Extract the [x, y] coordinate from the center of the cell holding the provided text.  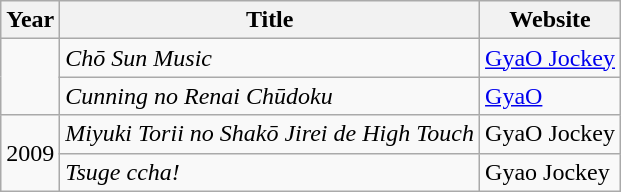
Website [550, 20]
Gyao Jockey [550, 172]
Tsuge ccha! [270, 172]
Chō Sun Music [270, 58]
Miyuki Torii no Shakō Jirei de High Touch [270, 134]
2009 [30, 153]
Cunning no Renai Chūdoku [270, 96]
Title [270, 20]
Year [30, 20]
GyaO [550, 96]
